Return [x, y] of the center of cell containing provided text 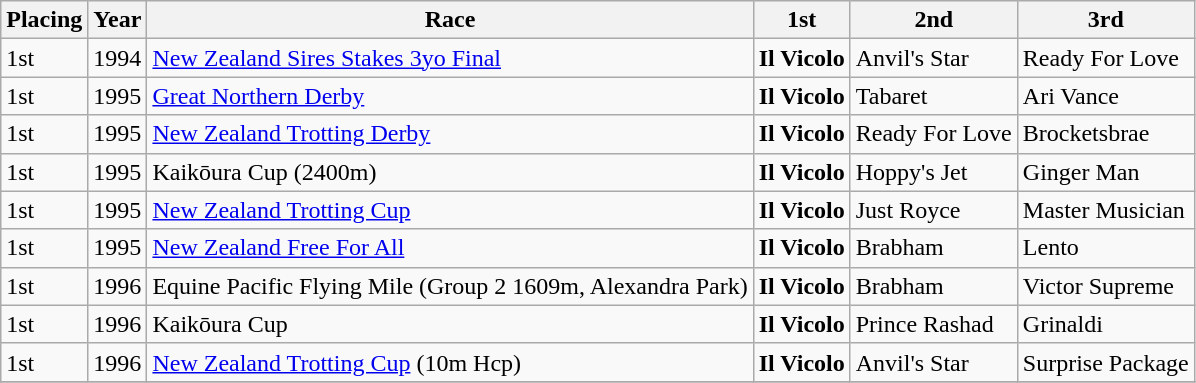
Race [450, 20]
New Zealand Trotting Cup [450, 210]
Great Northern Derby [450, 96]
Kaikōura Cup (2400m) [450, 172]
New Zealand Sires Stakes 3yo Final [450, 58]
New Zealand Trotting Cup (10m Hcp) [450, 362]
Ari Vance [1106, 96]
Placing [44, 20]
New Zealand Free For All [450, 248]
3rd [1106, 20]
Year [118, 20]
Grinaldi [1106, 324]
Equine Pacific Flying Mile (Group 2 1609m, Alexandra Park) [450, 286]
Tabaret [934, 96]
Lento [1106, 248]
1994 [118, 58]
2nd [934, 20]
Prince Rashad [934, 324]
Master Musician [1106, 210]
New Zealand Trotting Derby [450, 134]
Hoppy's Jet [934, 172]
Brocketsbrae [1106, 134]
Ginger Man [1106, 172]
Kaikōura Cup [450, 324]
Just Royce [934, 210]
Surprise Package [1106, 362]
Victor Supreme [1106, 286]
